Output the (X, Y) coordinate of the center of the cell containing the given text.  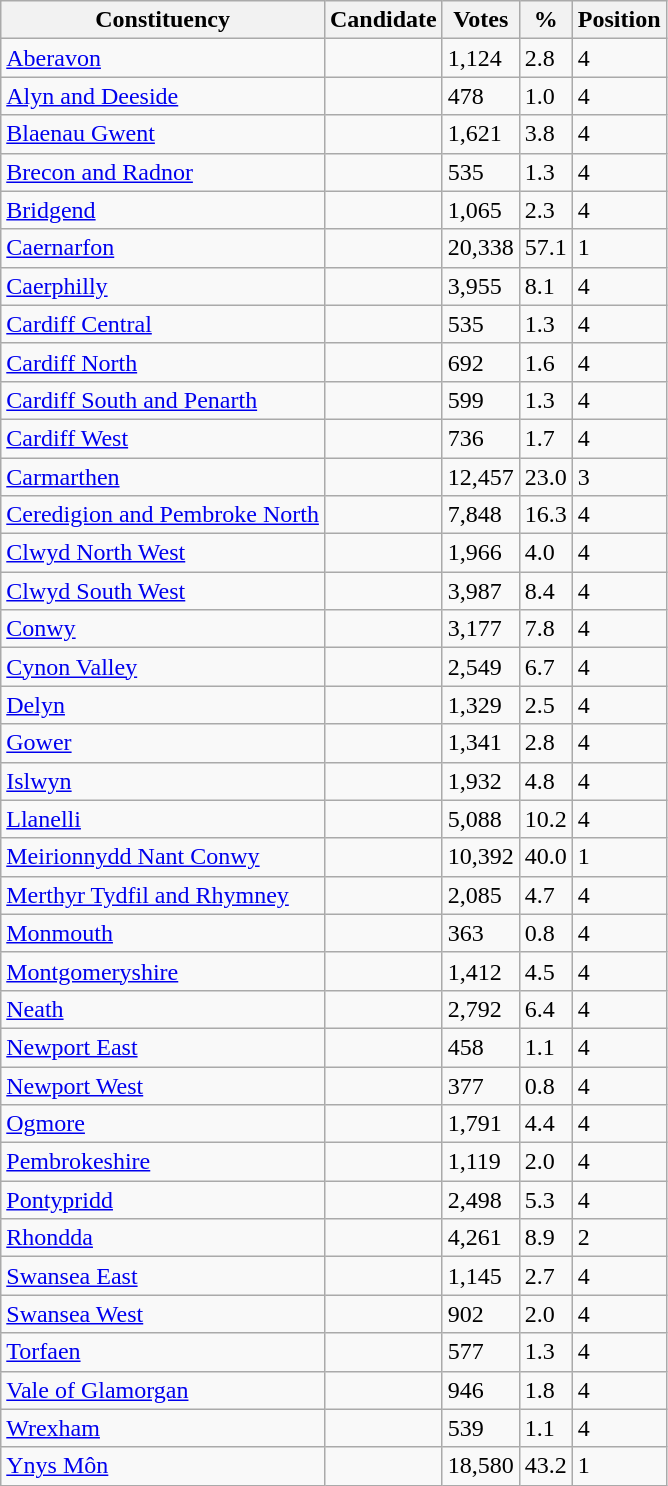
Carmarthen (163, 477)
1,329 (480, 705)
1,791 (480, 1124)
4.4 (546, 1124)
2 (619, 1238)
7.8 (546, 629)
4.5 (546, 971)
1,932 (480, 781)
1,621 (480, 134)
Delyn (163, 705)
1,065 (480, 210)
Monmouth (163, 933)
2,549 (480, 667)
Ogmore (163, 1124)
Votes (480, 20)
Pembrokeshire (163, 1162)
Islwyn (163, 781)
Candidate (383, 20)
43.2 (546, 1466)
Merthyr Tydfil and Rhymney (163, 895)
Caerphilly (163, 286)
2,498 (480, 1200)
Meirionnydd Nant Conwy (163, 857)
23.0 (546, 477)
% (546, 20)
902 (480, 1314)
Cardiff Central (163, 324)
16.3 (546, 515)
10,392 (480, 857)
Cardiff North (163, 362)
4,261 (480, 1238)
Llanelli (163, 819)
1,124 (480, 58)
Bridgend (163, 210)
1.0 (546, 96)
Constituency (163, 20)
57.1 (546, 248)
Cynon Valley (163, 667)
Montgomeryshire (163, 971)
Blaenau Gwent (163, 134)
736 (480, 438)
2.5 (546, 705)
Gower (163, 743)
Newport West (163, 1085)
1.7 (546, 438)
3.8 (546, 134)
377 (480, 1085)
Cardiff South and Penarth (163, 400)
4.7 (546, 895)
478 (480, 96)
6.7 (546, 667)
Vale of Glamorgan (163, 1390)
Conwy (163, 629)
5,088 (480, 819)
40.0 (546, 857)
Ynys Môn (163, 1466)
363 (480, 933)
5.3 (546, 1200)
Neath (163, 1009)
18,580 (480, 1466)
1.8 (546, 1390)
2.3 (546, 210)
Wrexham (163, 1428)
8.1 (546, 286)
1,966 (480, 553)
10.2 (546, 819)
20,338 (480, 248)
Caernarfon (163, 248)
2,792 (480, 1009)
3,955 (480, 286)
2,085 (480, 895)
599 (480, 400)
692 (480, 362)
1.6 (546, 362)
1,119 (480, 1162)
1,341 (480, 743)
8.4 (546, 591)
Ceredigion and Pembroke North (163, 515)
Torfaen (163, 1352)
Aberavon (163, 58)
4.8 (546, 781)
Swansea East (163, 1276)
539 (480, 1428)
Alyn and Deeside (163, 96)
7,848 (480, 515)
6.4 (546, 1009)
3 (619, 477)
8.9 (546, 1238)
458 (480, 1047)
Cardiff West (163, 438)
Newport East (163, 1047)
4.0 (546, 553)
577 (480, 1352)
946 (480, 1390)
Brecon and Radnor (163, 172)
1,145 (480, 1276)
Rhondda (163, 1238)
Swansea West (163, 1314)
1,412 (480, 971)
3,987 (480, 591)
12,457 (480, 477)
Clwyd North West (163, 553)
Position (619, 20)
Pontypridd (163, 1200)
3,177 (480, 629)
2.7 (546, 1276)
Clwyd South West (163, 591)
